Determine the (X, Y) coordinate at the center of the cell enclosing the given text.  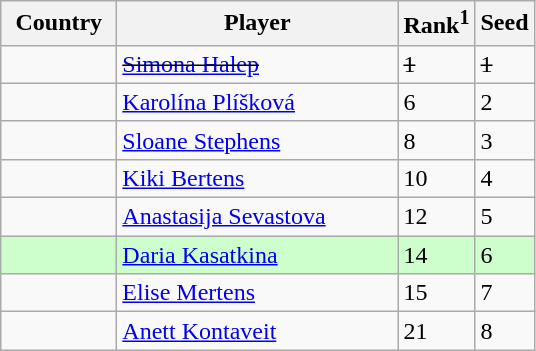
Country (59, 24)
3 (504, 140)
12 (436, 217)
Anastasija Sevastova (258, 217)
10 (436, 178)
Elise Mertens (258, 293)
Daria Kasatkina (258, 255)
2 (504, 102)
Kiki Bertens (258, 178)
21 (436, 331)
Karolína Plíšková (258, 102)
7 (504, 293)
Player (258, 24)
Rank1 (436, 24)
4 (504, 178)
Simona Halep (258, 64)
Anett Kontaveit (258, 331)
Sloane Stephens (258, 140)
15 (436, 293)
5 (504, 217)
14 (436, 255)
Seed (504, 24)
